Scan for the cell matching the given text and deliver its [X, Y] coordinate at center. 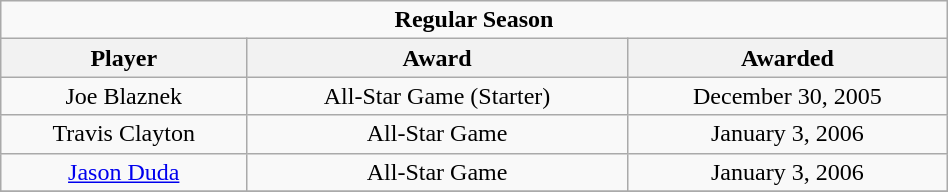
Regular Season [474, 20]
Travis Clayton [124, 134]
Award [438, 58]
Jason Duda [124, 172]
December 30, 2005 [787, 96]
All-Star Game (Starter) [438, 96]
Joe Blaznek [124, 96]
Awarded [787, 58]
Player [124, 58]
